Return [x, y] of the center of cell containing provided text 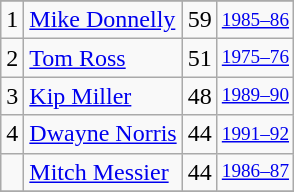
3 [12, 96]
4 [12, 134]
2 [12, 58]
Kip Miller [103, 96]
1991–92 [255, 134]
1 [12, 20]
48 [200, 96]
1985–86 [255, 20]
51 [200, 58]
Dwayne Norris [103, 134]
Tom Ross [103, 58]
Mike Donnelly [103, 20]
1986–87 [255, 172]
Mitch Messier [103, 172]
1989–90 [255, 96]
1975–76 [255, 58]
59 [200, 20]
